Output the [x, y] coordinate of the center of the cell containing the given text.  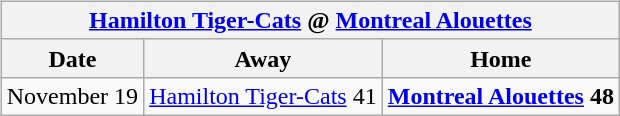
Home [500, 58]
Away [264, 58]
November 19 [72, 96]
Hamilton Tiger-Cats 41 [264, 96]
Hamilton Tiger-Cats @ Montreal Alouettes [310, 20]
Date [72, 58]
Montreal Alouettes 48 [500, 96]
